For the text-containing cell, return its midpoint in (x, y) coordinate format. 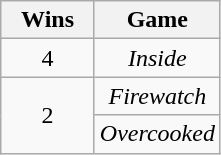
Firewatch (157, 96)
Game (157, 20)
Inside (157, 58)
Overcooked (157, 134)
2 (48, 115)
4 (48, 58)
Wins (48, 20)
